Determine the (X, Y) coordinate at the center of the cell enclosing the given text.  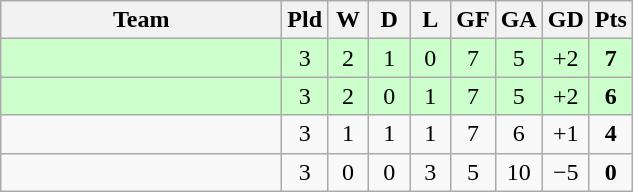
W (348, 20)
Pts (610, 20)
GD (566, 20)
10 (518, 172)
Team (142, 20)
+1 (566, 134)
GA (518, 20)
4 (610, 134)
D (390, 20)
GF (473, 20)
L (430, 20)
−5 (566, 172)
Pld (305, 20)
